Capture the cell that displays the provided text and extract its [x, y] central coordinate. 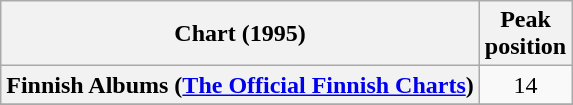
Peakposition [525, 34]
Finnish Albums (The Official Finnish Charts) [240, 85]
14 [525, 85]
Chart (1995) [240, 34]
